Search for the cell housing the specified text and yield its [x, y] center coordinate. 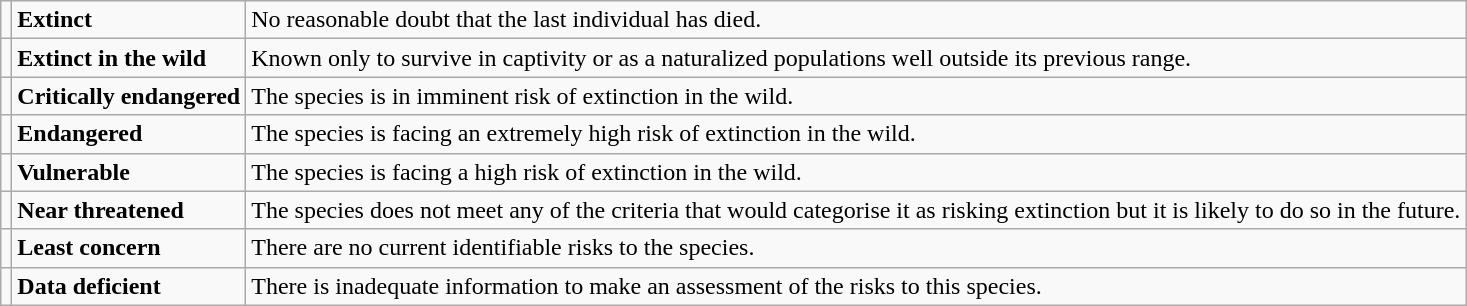
The species is facing a high risk of extinction in the wild. [856, 172]
Vulnerable [129, 172]
Extinct in the wild [129, 58]
Near threatened [129, 210]
No reasonable doubt that the last individual has died. [856, 20]
The species is facing an extremely high risk of extinction in the wild. [856, 134]
Endangered [129, 134]
The species is in imminent risk of extinction in the wild. [856, 96]
There is inadequate information to make an assessment of the risks to this species. [856, 286]
The species does not meet any of the criteria that would categorise it as risking extinction but it is likely to do so in the future. [856, 210]
Data deficient [129, 286]
Critically endangered [129, 96]
There are no current identifiable risks to the species. [856, 248]
Extinct [129, 20]
Known only to survive in captivity or as a naturalized populations well outside its previous range. [856, 58]
Least concern [129, 248]
